Detect which cell encompasses the target text, then output its (x, y) center coordinate. 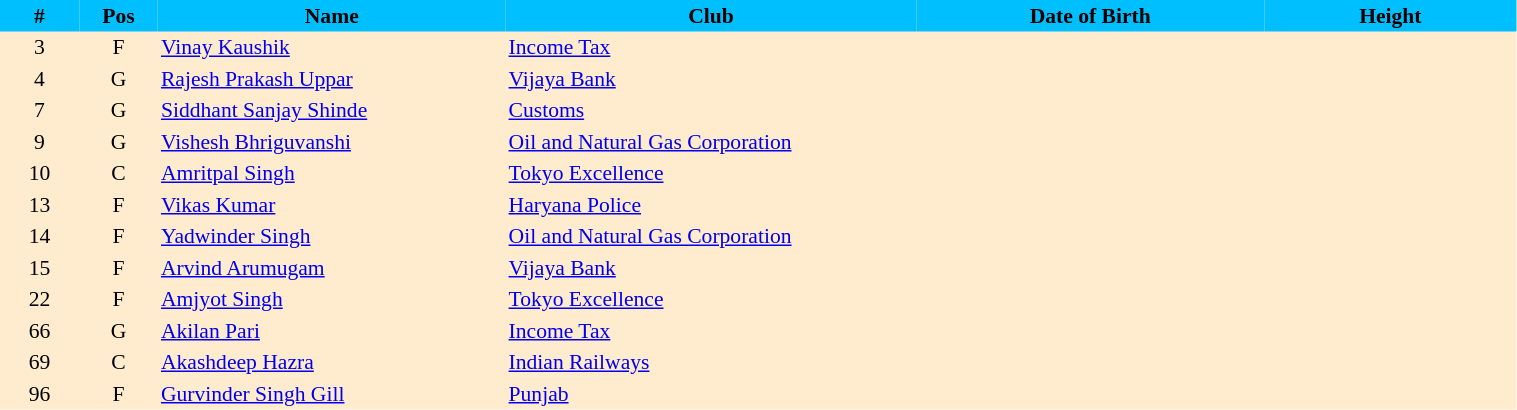
13 (40, 205)
3 (40, 48)
96 (40, 394)
69 (40, 362)
Vinay Kaushik (332, 48)
Vishesh Bhriguvanshi (332, 142)
15 (40, 268)
9 (40, 142)
Pos (118, 16)
7 (40, 110)
Gurvinder Singh Gill (332, 394)
66 (40, 331)
Amjyot Singh (332, 300)
Indian Railways (712, 362)
Rajesh Prakash Uppar (332, 79)
14 (40, 236)
# (40, 16)
Haryana Police (712, 205)
Name (332, 16)
Customs (712, 110)
Siddhant Sanjay Shinde (332, 110)
22 (40, 300)
10 (40, 174)
4 (40, 79)
Arvind Arumugam (332, 268)
Yadwinder Singh (332, 236)
Punjab (712, 394)
Vikas Kumar (332, 205)
Akilan Pari (332, 331)
Date of Birth (1090, 16)
Club (712, 16)
Akashdeep Hazra (332, 362)
Height (1390, 16)
Amritpal Singh (332, 174)
